Return [X, Y] of the center of cell containing provided text 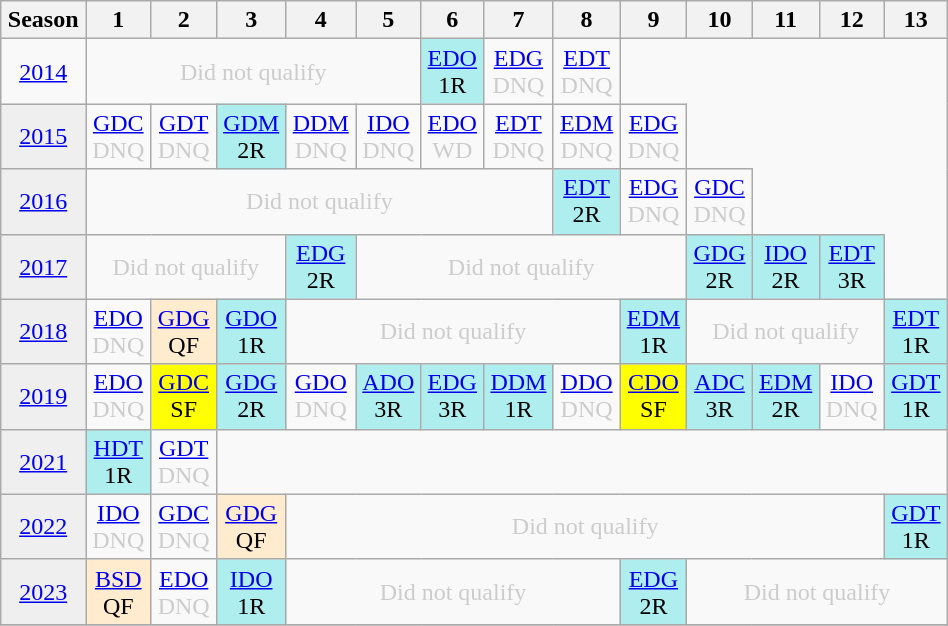
2022 [44, 526]
12 [852, 20]
2 [184, 20]
5 [388, 20]
11 [786, 20]
3 [251, 20]
13 [916, 20]
EDOWD [452, 136]
DDM1R [519, 396]
2015 [44, 136]
HDT1R [118, 462]
2017 [44, 266]
EDT3R [852, 266]
2021 [44, 462]
EDM2R [786, 396]
GDCSF [184, 396]
DDODNQ [586, 396]
GDM2R [251, 136]
EDT1R [916, 332]
Season [44, 20]
10 [720, 20]
BSDQF [118, 592]
8 [586, 20]
ADO3R [388, 396]
EDMDNQ [586, 136]
2014 [44, 72]
DDMDNQ [321, 136]
GDO1R [251, 332]
7 [519, 20]
6 [452, 20]
EDM1R [654, 332]
ADC3R [720, 396]
IDO1R [251, 592]
EDT2R [586, 202]
IDO2R [786, 266]
1 [118, 20]
2023 [44, 592]
EDG3R [452, 396]
4 [321, 20]
GDODNQ [321, 396]
2019 [44, 396]
2016 [44, 202]
CDOSF [654, 396]
EDO1R [452, 72]
9 [654, 20]
2018 [44, 332]
